For the text-containing cell, return its midpoint in (X, Y) coordinate format. 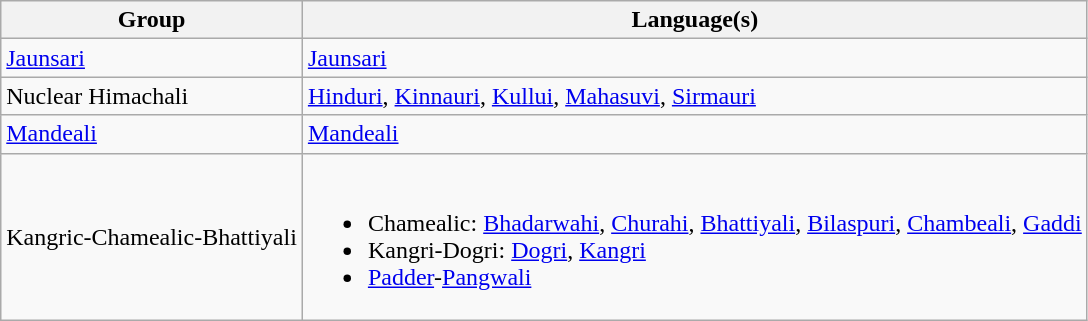
Hinduri, Kinnauri, Kullui, Mahasuvi, Sirmauri (694, 96)
Nuclear Himachali (152, 96)
Chamealic: Bhadarwahi, Churahi, Bhattiyali, Bilaspuri, Chambeali, GaddiKangri-Dogri: Dogri, KangriPadder-Pangwali (694, 236)
Group (152, 20)
Kangric-Chamealic-Bhattiyali (152, 236)
Language(s) (694, 20)
